Extract the [X, Y] coordinate from the center of the cell holding the provided text.  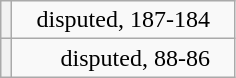
disputed, 187-184 [124, 20]
disputed, 88-86 [124, 58]
